Find where the given text appears and provide that cell's center as [X, Y] coordinate. 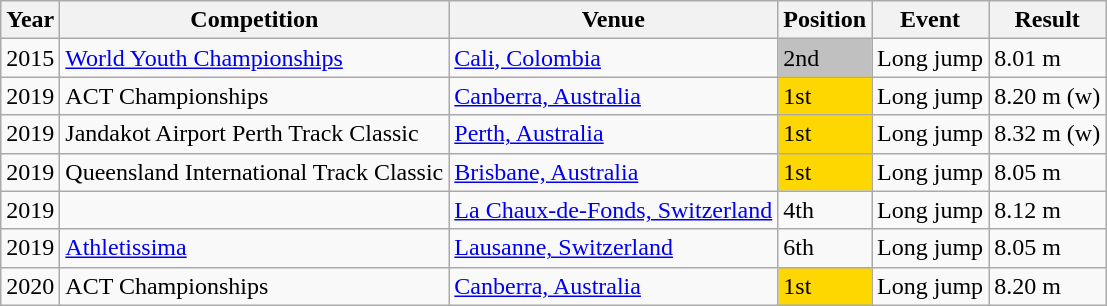
8.01 m [1048, 58]
6th [825, 248]
Brisbane, Australia [614, 172]
Jandakot Airport Perth Track Classic [254, 134]
Result [1048, 20]
8.12 m [1048, 210]
2020 [30, 286]
Cali, Colombia [614, 58]
Event [930, 20]
8.32 m (w) [1048, 134]
Competition [254, 20]
2015 [30, 58]
2nd [825, 58]
8.20 m [1048, 286]
Queensland International Track Classic [254, 172]
Lausanne, Switzerland [614, 248]
Athletissima [254, 248]
4th [825, 210]
Position [825, 20]
8.20 m (w) [1048, 96]
La Chaux-de-Fonds, Switzerland [614, 210]
World Youth Championships [254, 58]
Venue [614, 20]
Perth, Australia [614, 134]
Year [30, 20]
